Capture the cell that displays the provided text and extract its [x, y] central coordinate. 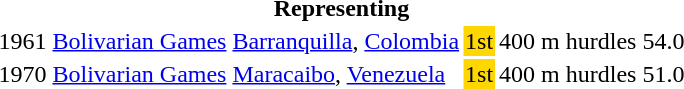
Barranquilla, Colombia [346, 41]
Maracaibo, Venezuela [346, 74]
